For the text-containing cell, return its midpoint in [X, Y] coordinate format. 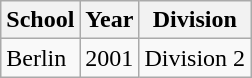
Berlin [40, 58]
Division 2 [195, 58]
Year [110, 20]
2001 [110, 58]
School [40, 20]
Division [195, 20]
